Capture the cell that displays the provided text and extract its [x, y] central coordinate. 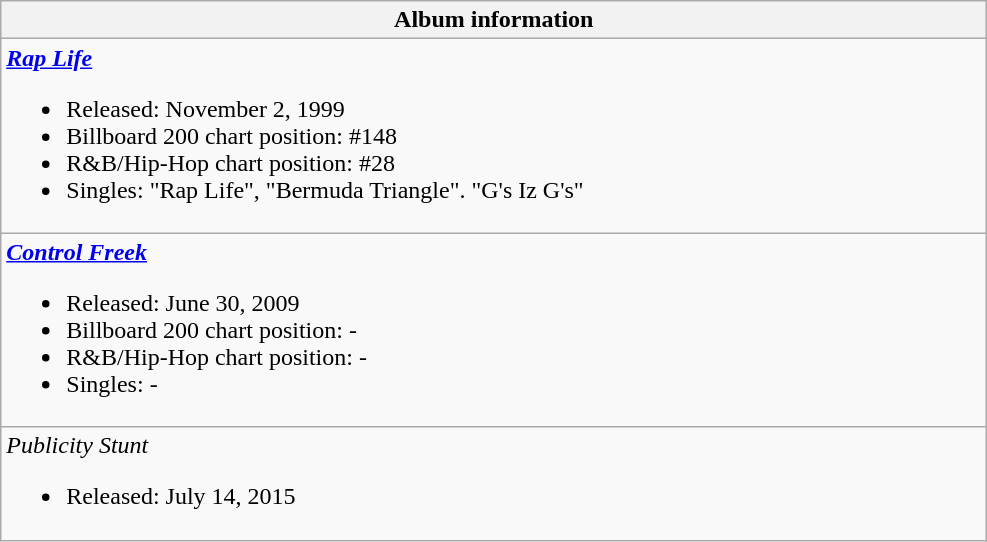
Album information [494, 20]
Control FreekReleased: June 30, 2009Billboard 200 chart position: -R&B/Hip-Hop chart position: -Singles: - [494, 330]
Publicity StuntReleased: July 14, 2015 [494, 484]
